From the cell containing the given text, extract its center point as (X, Y) coordinate. 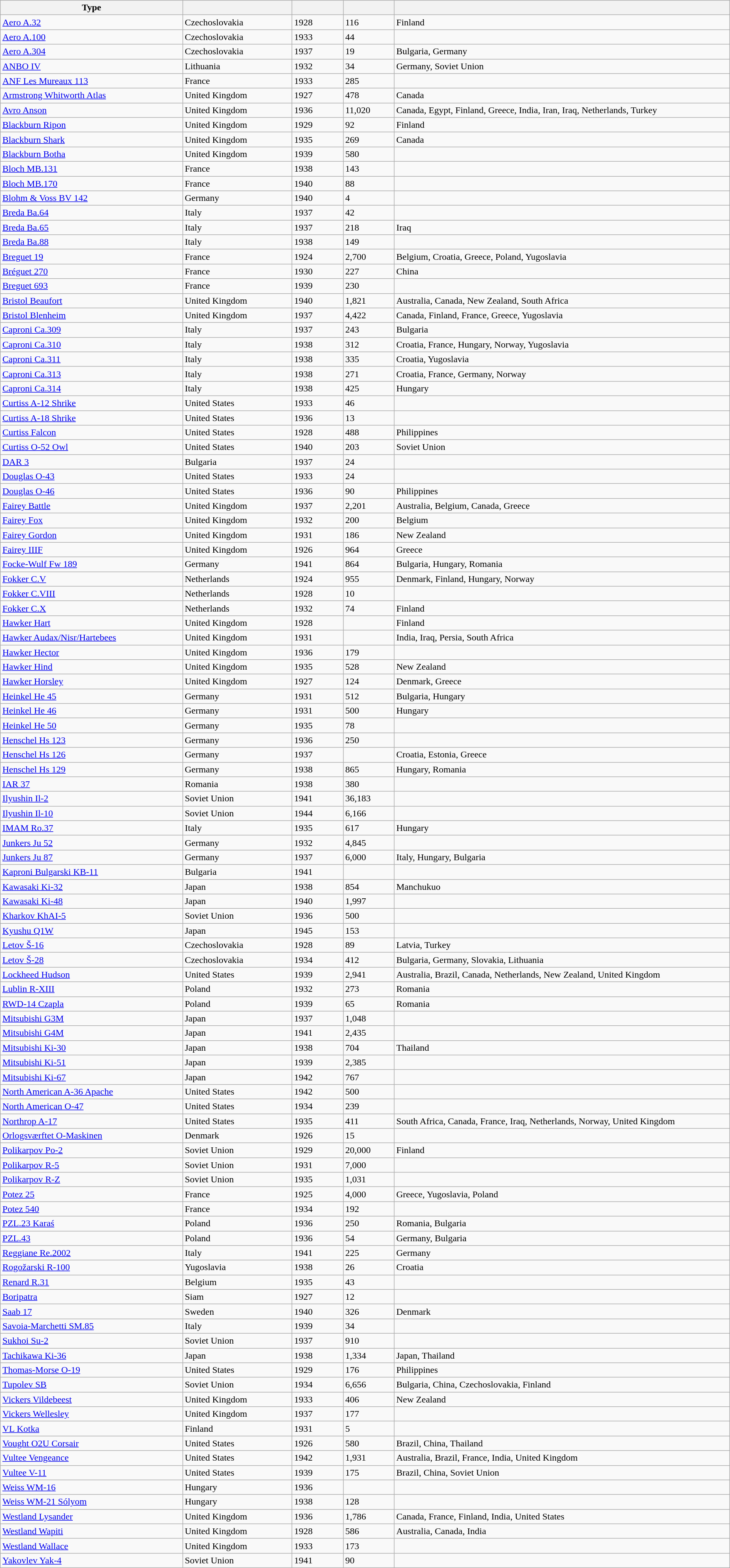
Rogožarski R-100 (92, 1267)
Bulgaria, China, Czechoslovakia, Finland (562, 1385)
Henschel Hs 123 (92, 740)
4,422 (369, 315)
955 (369, 579)
239 (369, 1106)
Croatia, France, Germany, Norway (562, 374)
478 (369, 95)
Brazil, China, Thailand (562, 1443)
Bulgaria, Germany, Slovakia, Lithuania (562, 960)
Savoia-Marchetti SM.85 (92, 1326)
406 (369, 1399)
Curtiss O-52 Owl (92, 447)
218 (369, 227)
Bloch MB.170 (92, 184)
380 (369, 784)
1,931 (369, 1458)
1,786 (369, 1516)
Kyushu Q1W (92, 931)
Fokker C.VIII (92, 593)
89 (369, 945)
Polikarpov R-Z (92, 1180)
Denmark, Finland, Hungary, Norway (562, 579)
Caproni Ca.309 (92, 330)
Breguet 19 (92, 257)
Mitsubishi Ki-51 (92, 1062)
78 (369, 725)
Renard R.31 (92, 1282)
176 (369, 1370)
Breda Ba.88 (92, 242)
Avro Anson (92, 110)
Caproni Ca.311 (92, 359)
42 (369, 213)
Germany, Bulgaria (562, 1238)
4 (369, 198)
Lithuania (237, 66)
1,048 (369, 1018)
Kharkov KhAI-5 (92, 916)
1,334 (369, 1355)
273 (369, 989)
Canada, Finland, France, Greece, Yugoslavia (562, 315)
Thailand (562, 1048)
Belgium, Croatia, Greece, Poland, Yugoslavia (562, 257)
Hungary, Romania (562, 769)
Manchukuo (562, 886)
2,941 (369, 975)
Vultee V-11 (92, 1473)
2,385 (369, 1062)
6,656 (369, 1385)
312 (369, 344)
Croatia, Estonia, Greece (562, 755)
Potez 540 (92, 1209)
Australia, Belgium, Canada, Greece (562, 506)
6,000 (369, 857)
4,845 (369, 843)
Australia, Canada, India (562, 1531)
Thomas-Morse O-19 (92, 1370)
VL Kotka (92, 1429)
854 (369, 886)
Hawker Hart (92, 623)
Croatia, Yugoslavia (562, 359)
124 (369, 682)
617 (369, 828)
704 (369, 1048)
Letov Š-28 (92, 960)
Sweden (237, 1311)
IMAM Ro.37 (92, 828)
PZL.23 Karaś (92, 1224)
227 (369, 271)
12 (369, 1297)
Vought O2U Corsair (92, 1443)
767 (369, 1077)
Lockheed Hudson (92, 975)
ANF Les Mureaux 113 (92, 81)
Curtiss A-18 Shrike (92, 418)
512 (369, 696)
173 (369, 1546)
Sukhoi Su-2 (92, 1341)
149 (369, 242)
203 (369, 447)
Hawker Hector (92, 652)
Aero A.32 (92, 22)
Greece, Yugoslavia, Poland (562, 1194)
864 (369, 564)
Breda Ba.64 (92, 213)
South Africa, Canada, France, Iraq, Netherlands, Norway, United Kingdom (562, 1121)
Bristol Blenheim (92, 315)
Ilyushin Il-2 (92, 799)
Fokker C.X (92, 608)
Kawasaki Ki-32 (92, 886)
Polikarpov R-5 (92, 1165)
335 (369, 359)
88 (369, 184)
Greece (562, 550)
Hawker Horsley (92, 682)
Canada, Egypt, Finland, Greece, India, Iran, Iraq, Netherlands, Turkey (562, 110)
179 (369, 652)
Fairey IIIF (92, 550)
Fairey Fox (92, 520)
865 (369, 769)
910 (369, 1341)
Westland Wallace (92, 1546)
Bristol Beaufort (92, 301)
Bloch MB.131 (92, 169)
Junkers Ju 87 (92, 857)
Tachikawa Ki-36 (92, 1355)
586 (369, 1531)
Vickers Wellesley (92, 1414)
Denmark, Greece (562, 682)
269 (369, 139)
Australia, Brazil, France, India, United Kingdom (562, 1458)
Croatia (562, 1267)
243 (369, 330)
China (562, 271)
RWD-14 Czapla (92, 1004)
Romania, Bulgaria (562, 1224)
Mitsubishi G3M (92, 1018)
Bréguet 270 (92, 271)
Hawker Audax/Nisr/Hartebees (92, 637)
Bulgaria, Hungary, Romania (562, 564)
Germany, Soviet Union (562, 66)
116 (369, 22)
128 (369, 1502)
271 (369, 374)
Curtiss A-12 Shrike (92, 403)
Latvia, Turkey (562, 945)
143 (369, 169)
Henschel Hs 126 (92, 755)
Focke-Wulf Fw 189 (92, 564)
Vultee Vengeance (92, 1458)
India, Iraq, Persia, South Africa (562, 637)
285 (369, 81)
177 (369, 1414)
46 (369, 403)
Yugoslavia (237, 1267)
ANBO IV (92, 66)
65 (369, 1004)
1,031 (369, 1180)
Polikarpov Po-2 (92, 1150)
15 (369, 1136)
Type (92, 8)
175 (369, 1473)
Australia, Brazil, Canada, Netherlands, New Zealand, United Kingdom (562, 975)
Letov Š-16 (92, 945)
Aero A.100 (92, 37)
1930 (318, 271)
Siam (237, 1297)
26 (369, 1267)
528 (369, 667)
1925 (318, 1194)
Mitsubishi Ki-30 (92, 1048)
412 (369, 960)
Henschel Hs 129 (92, 769)
326 (369, 1311)
Tupolev SB (92, 1385)
North American A-36 Apache (92, 1092)
Junkers Ju 52 (92, 843)
Kawasaki Ki-48 (92, 901)
Heinkel He 46 (92, 711)
Italy, Hungary, Bulgaria (562, 857)
Ilyushin Il-10 (92, 813)
Potez 25 (92, 1194)
2,700 (369, 257)
Curtiss Falcon (92, 433)
6,166 (369, 813)
200 (369, 520)
Yakovlev Yak-4 (92, 1560)
19 (369, 52)
10 (369, 593)
1,821 (369, 301)
225 (369, 1253)
4,000 (369, 1194)
1945 (318, 931)
Kaproni Bulgarski KB-11 (92, 872)
Canada, France, Finland, India, United States (562, 1516)
Westland Lysander (92, 1516)
IAR 37 (92, 784)
Brazil, China, Soviet Union (562, 1473)
Douglas O-46 (92, 491)
7,000 (369, 1165)
Vickers Vildebeest (92, 1399)
Hawker Hind (92, 667)
Caproni Ca.310 (92, 344)
Lublin R-XIII (92, 989)
Weiss WM-21 Sólyom (92, 1502)
44 (369, 37)
Saab 17 (92, 1311)
Bulgaria, Germany (562, 52)
153 (369, 931)
Bulgaria, Hungary (562, 696)
411 (369, 1121)
Blackburn Shark (92, 139)
PZL.43 (92, 1238)
Iraq (562, 227)
Orlogsværftet O-Maskinen (92, 1136)
North American O-47 (92, 1106)
92 (369, 125)
Heinkel He 45 (92, 696)
2,435 (369, 1033)
Croatia, France, Hungary, Norway, Yugoslavia (562, 344)
11,020 (369, 110)
192 (369, 1209)
Blackburn Botha (92, 154)
Blohm & Voss BV 142 (92, 198)
Fairey Gordon (92, 535)
Fokker C.V (92, 579)
964 (369, 550)
425 (369, 388)
Caproni Ca.313 (92, 374)
5 (369, 1429)
Breguet 693 (92, 286)
1,997 (369, 901)
Caproni Ca.314 (92, 388)
Reggiane Re.2002 (92, 1253)
Japan, Thailand (562, 1355)
20,000 (369, 1150)
Mitsubishi G4M (92, 1033)
Westland Wapiti (92, 1531)
186 (369, 535)
Douglas O-43 (92, 476)
36,183 (369, 799)
54 (369, 1238)
Mitsubishi Ki-67 (92, 1077)
Fairey Battle (92, 506)
Heinkel He 50 (92, 725)
74 (369, 608)
Aero A.304 (92, 52)
Weiss WM-16 (92, 1487)
Breda Ba.65 (92, 227)
13 (369, 418)
488 (369, 433)
230 (369, 286)
Northrop A-17 (92, 1121)
Armstrong Whitworth Atlas (92, 95)
Blackburn Ripon (92, 125)
DAR 3 (92, 462)
Boripatra (92, 1297)
Australia, Canada, New Zealand, South Africa (562, 301)
1944 (318, 813)
2,201 (369, 506)
43 (369, 1282)
